Find where the given text appears and provide that cell's center as (X, Y) coordinate. 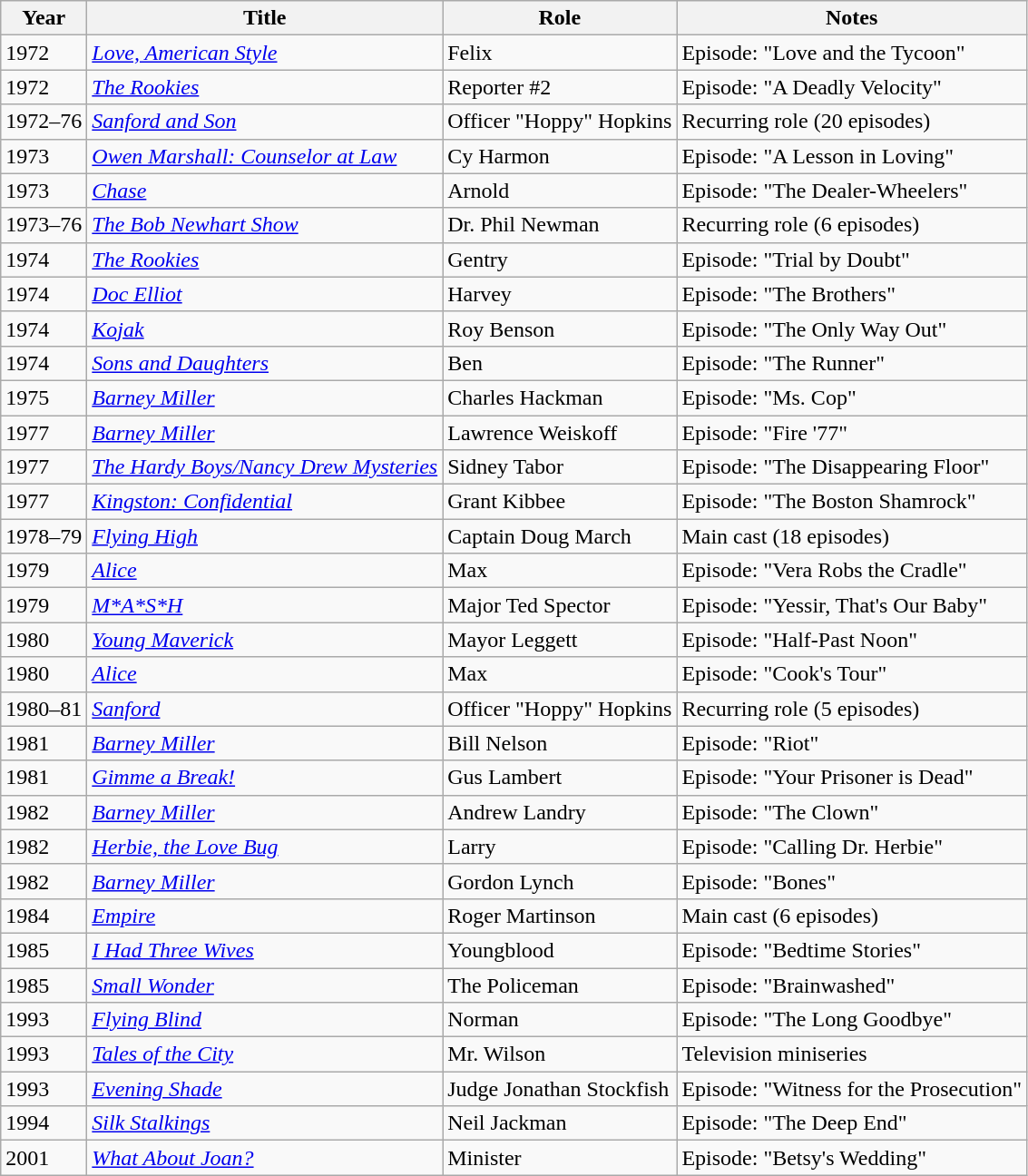
1978–79 (44, 536)
Mr. Wilson (560, 1054)
Arnold (560, 191)
Mayor Leggett (560, 640)
Episode: "The Long Goodbye" (852, 1020)
Norman (560, 1020)
Episode: "The Only Way Out" (852, 328)
Neil Jackman (560, 1123)
Judge Jonathan Stockfish (560, 1089)
Episode: "Half-Past Noon" (852, 640)
Sidney Tabor (560, 467)
Episode: "A Lesson in Loving" (852, 156)
1975 (44, 397)
Episode: "Betsy's Wedding" (852, 1158)
Silk Stalkings (265, 1123)
The Hardy Boys/Nancy Drew Mysteries (265, 467)
Bill Nelson (560, 743)
Captain Doug March (560, 536)
Episode: "The Boston Shamrock" (852, 502)
Recurring role (6 episodes) (852, 225)
Grant Kibbee (560, 502)
Flying Blind (265, 1020)
Episode: "Riot" (852, 743)
Reporter #2 (560, 87)
Role (560, 18)
What About Joan? (265, 1158)
Episode: "Vera Robs the Cradle" (852, 571)
Andrew Landry (560, 812)
Lawrence Weiskoff (560, 433)
Gentry (560, 260)
Gordon Lynch (560, 881)
Cy Harmon (560, 156)
Chase (265, 191)
Dr. Phil Newman (560, 225)
Main cast (6 episodes) (852, 916)
Recurring role (20 episodes) (852, 122)
Sanford (265, 709)
The Policeman (560, 985)
Minister (560, 1158)
Episode: "Fire '77" (852, 433)
Evening Shade (265, 1089)
Kojak (265, 328)
1980–81 (44, 709)
Charles Hackman (560, 397)
1972–76 (44, 122)
Youngblood (560, 950)
Episode: "Cook's Tour" (852, 674)
1973–76 (44, 225)
Sons and Daughters (265, 363)
Television miniseries (852, 1054)
2001 (44, 1158)
Larry (560, 847)
Flying High (265, 536)
Recurring role (5 episodes) (852, 709)
Episode: "The Clown" (852, 812)
Roy Benson (560, 328)
Owen Marshall: Counselor at Law (265, 156)
Love, American Style (265, 53)
Episode: "The Deep End" (852, 1123)
Notes (852, 18)
Title (265, 18)
Episode: "The Dealer-Wheelers" (852, 191)
Gimme a Break! (265, 778)
Sanford and Son (265, 122)
Tales of the City (265, 1054)
Episode: "Ms. Cop" (852, 397)
Episode: "Witness for the Prosecution" (852, 1089)
Small Wonder (265, 985)
Episode: "A Deadly Velocity" (852, 87)
Episode: "Calling Dr. Herbie" (852, 847)
Empire (265, 916)
Episode: "Bedtime Stories" (852, 950)
Episode: "Bones" (852, 881)
Harvey (560, 294)
Year (44, 18)
Kingston: Confidential (265, 502)
The Bob Newhart Show (265, 225)
Main cast (18 episodes) (852, 536)
Herbie, the Love Bug (265, 847)
Young Maverick (265, 640)
Episode: "The Runner" (852, 363)
I Had Three Wives (265, 950)
Roger Martinson (560, 916)
1984 (44, 916)
Episode: "Yessir, That's Our Baby" (852, 605)
Episode: "The Disappearing Floor" (852, 467)
Episode: "Love and the Tycoon" (852, 53)
Gus Lambert (560, 778)
Episode: "Your Prisoner is Dead" (852, 778)
Major Ted Spector (560, 605)
Episode: "The Brothers" (852, 294)
1994 (44, 1123)
Ben (560, 363)
Episode: "Brainwashed" (852, 985)
Episode: "Trial by Doubt" (852, 260)
Felix (560, 53)
M*A*S*H (265, 605)
Doc Elliot (265, 294)
